Scan for the cell matching the given text and deliver its [x, y] coordinate at center. 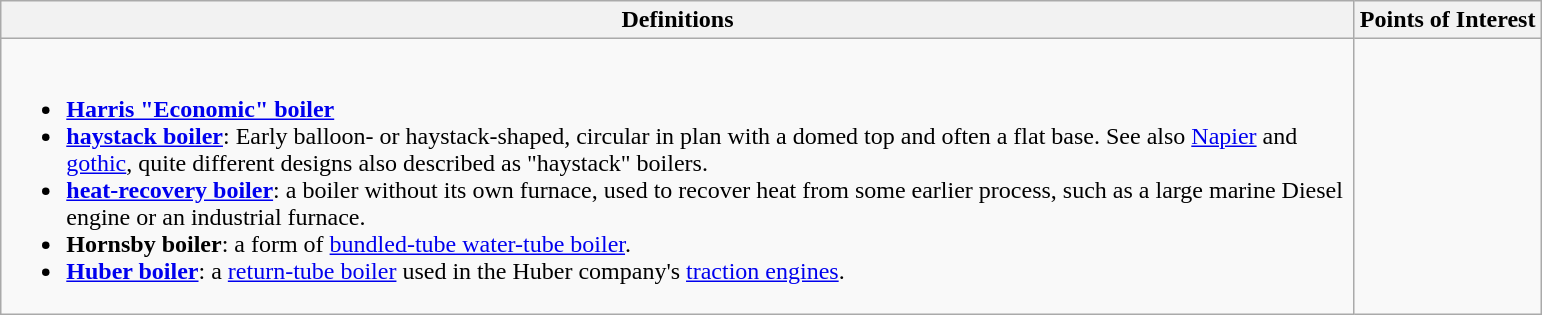
Points of Interest [1448, 20]
Definitions [678, 20]
